Output the [X, Y] coordinate of the center of the cell containing the given text.  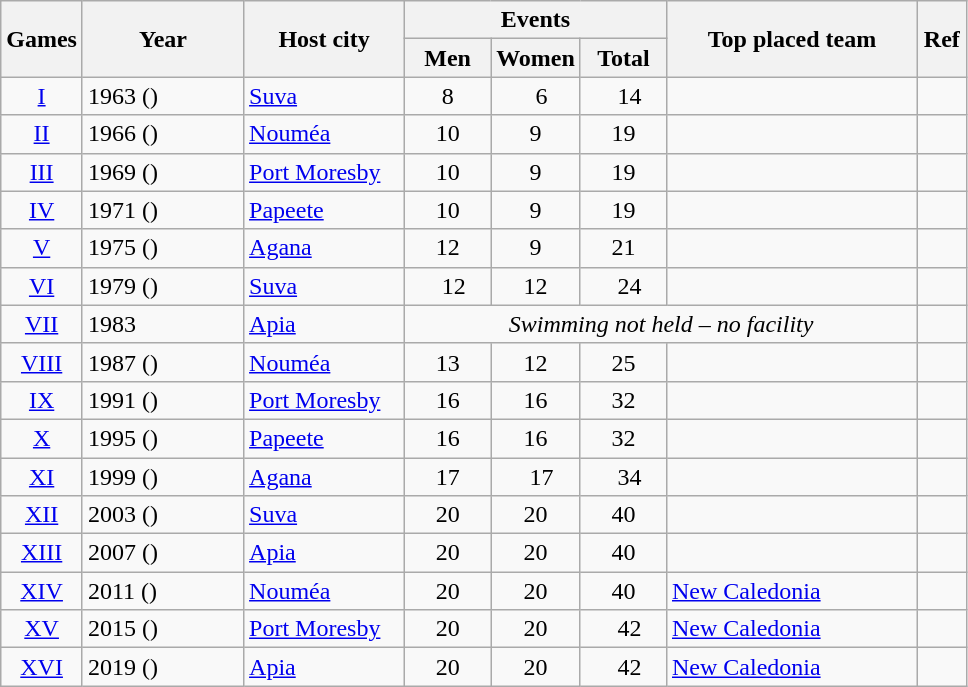
1983 [162, 324]
1987 () [162, 362]
II [42, 134]
13 [448, 362]
Swimming not held – no facility [662, 324]
XI [42, 477]
14 [623, 96]
Year [162, 39]
X [42, 438]
I [42, 96]
XVI [42, 667]
1963 () [162, 96]
XIII [42, 553]
Men [448, 58]
34 [623, 477]
1966 () [162, 134]
1975 () [162, 248]
V [42, 248]
24 [623, 286]
2015 () [162, 629]
Total [623, 58]
2011 () [162, 591]
2019 () [162, 667]
IV [42, 210]
IX [42, 400]
1991 () [162, 400]
2007 () [162, 553]
XIV [42, 591]
21 [623, 248]
25 [623, 362]
XV [42, 629]
6 [536, 96]
1999 () [162, 477]
Top placed team [792, 39]
Host city [324, 39]
1971 () [162, 210]
VI [42, 286]
Women [536, 58]
Games [42, 39]
1979 () [162, 286]
VIII [42, 362]
Ref [942, 39]
VII [42, 324]
III [42, 172]
1969 () [162, 172]
8 [448, 96]
1995 () [162, 438]
XII [42, 515]
Events [536, 20]
2003 () [162, 515]
